From the cell containing the given text, extract its center point as [X, Y] coordinate. 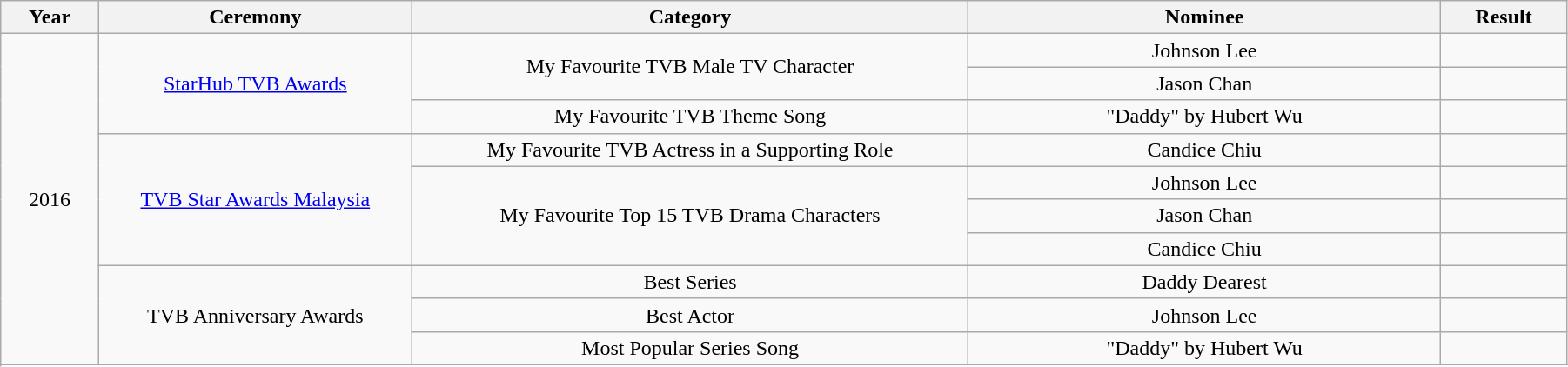
Daddy Dearest [1204, 282]
Category [689, 17]
Most Popular Series Song [689, 348]
TVB Anniversary Awards [255, 315]
My Favourite TVB Male TV Character [689, 67]
StarHub TVB Awards [255, 83]
My Favourite TVB Actress in a Supporting Role [689, 150]
Best Actor [689, 315]
Result [1504, 17]
My Favourite TVB Theme Song [689, 117]
Ceremony [255, 17]
TVB Star Awards Malaysia [255, 199]
Nominee [1204, 17]
2016 [50, 200]
Year [50, 17]
My Favourite Top 15 TVB Drama Characters [689, 216]
Best Series [689, 282]
